From the cell containing the given text, extract its center point as (x, y) coordinate. 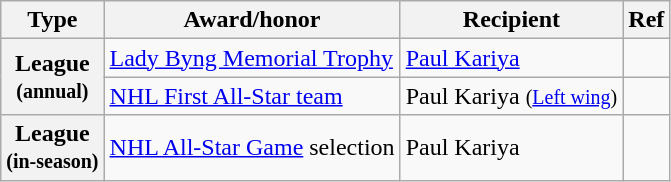
Type (52, 20)
Paul Kariya (Left wing) (512, 96)
League(annual) (52, 77)
Lady Byng Memorial Trophy (252, 58)
League(in-season) (52, 148)
Award/honor (252, 20)
Ref (646, 20)
NHL All-Star Game selection (252, 148)
Recipient (512, 20)
NHL First All-Star team (252, 96)
